Determine the (x, y) coordinate at the center of the cell enclosing the given text.  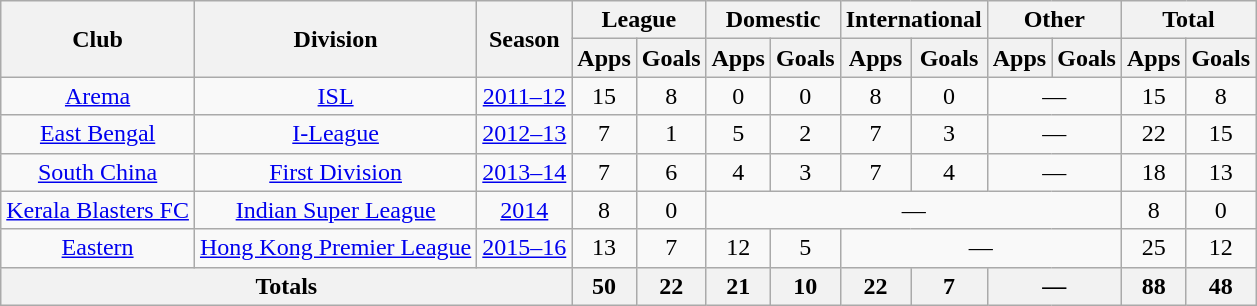
Eastern (98, 248)
Season (524, 39)
League (639, 20)
2 (805, 134)
18 (1153, 172)
2011–12 (524, 96)
Indian Super League (335, 210)
21 (738, 286)
10 (805, 286)
ISL (335, 96)
Club (98, 39)
2012–13 (524, 134)
South China (98, 172)
First Division (335, 172)
Arema (98, 96)
International (914, 20)
2014 (524, 210)
6 (671, 172)
Total (1188, 20)
Kerala Blasters FC (98, 210)
25 (1153, 248)
I-League (335, 134)
50 (604, 286)
1 (671, 134)
Division (335, 39)
2015–16 (524, 248)
88 (1153, 286)
Totals (286, 286)
Domestic (773, 20)
Other (1054, 20)
2013–14 (524, 172)
East Bengal (98, 134)
48 (1221, 286)
Hong Kong Premier League (335, 248)
